Extract the (X, Y) coordinate from the center of the cell holding the provided text.  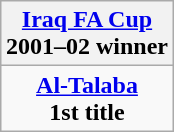
Al-Talaba1st title (86, 98)
Iraq FA Cup2001–02 winner (86, 34)
